Extract the [x, y] coordinate from the center of the cell holding the provided text.  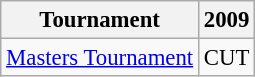
Masters Tournament [100, 58]
Tournament [100, 20]
CUT [227, 58]
2009 [227, 20]
